Scan for the cell matching the given text and deliver its (x, y) coordinate at center. 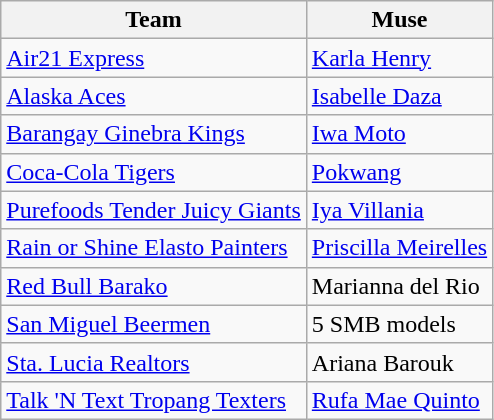
Rufa Mae Quinto (399, 400)
Ariana Barouk (399, 362)
Coca-Cola Tigers (154, 172)
Sta. Lucia Realtors (154, 362)
Barangay Ginebra Kings (154, 134)
Alaska Aces (154, 96)
Pokwang (399, 172)
Priscilla Meirelles (399, 248)
Talk 'N Text Tropang Texters (154, 400)
5 SMB models (399, 324)
Air21 Express (154, 58)
Isabelle Daza (399, 96)
Karla Henry (399, 58)
Iwa Moto (399, 134)
San Miguel Beermen (154, 324)
Marianna del Rio (399, 286)
Iya Villania (399, 210)
Team (154, 20)
Rain or Shine Elasto Painters (154, 248)
Muse (399, 20)
Red Bull Barako (154, 286)
Purefoods Tender Juicy Giants (154, 210)
